Output the [x, y] coordinate of the center of the cell containing the given text.  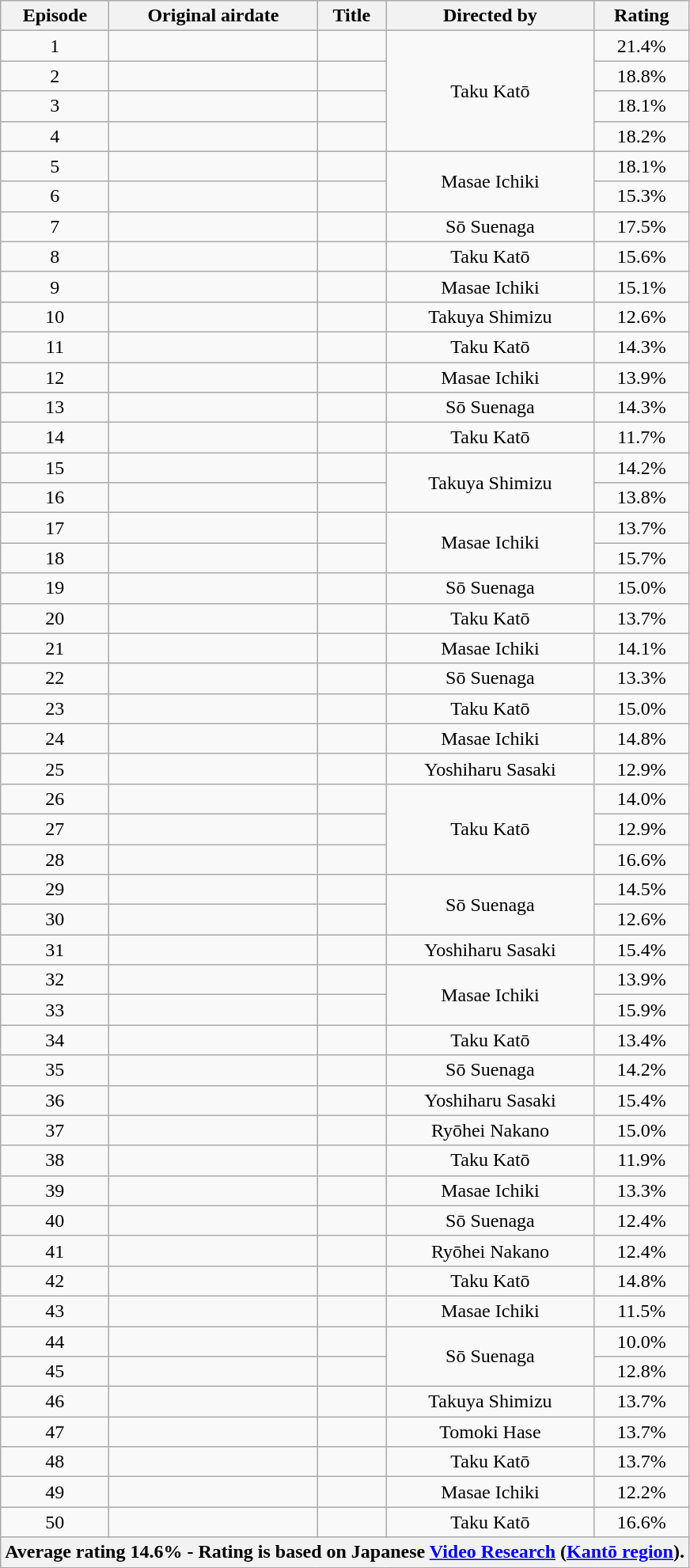
31 [55, 950]
47 [55, 1432]
6 [55, 196]
15 [55, 468]
46 [55, 1402]
13.8% [641, 498]
Directed by [491, 16]
8 [55, 256]
28 [55, 859]
40 [55, 1221]
4 [55, 136]
11 [55, 347]
18.8% [641, 76]
Average rating 14.6% - Rating is based on Japanese Video Research (Kantō region). [345, 1552]
37 [55, 1130]
49 [55, 1492]
14.5% [641, 890]
23 [55, 708]
11.5% [641, 1311]
16 [55, 498]
30 [55, 920]
Original airdate [214, 16]
18 [55, 558]
50 [55, 1522]
Episode [55, 16]
26 [55, 799]
34 [55, 1040]
11.9% [641, 1160]
27 [55, 829]
15.3% [641, 196]
24 [55, 738]
12.8% [641, 1372]
15.6% [641, 256]
48 [55, 1462]
21.4% [641, 46]
14.0% [641, 799]
15.9% [641, 1010]
Title [351, 16]
10.0% [641, 1342]
45 [55, 1372]
13 [55, 408]
42 [55, 1281]
13.4% [641, 1040]
36 [55, 1100]
11.7% [641, 438]
20 [55, 618]
18.2% [641, 136]
38 [55, 1160]
17.5% [641, 226]
22 [55, 678]
5 [55, 166]
39 [55, 1190]
14.1% [641, 648]
43 [55, 1311]
19 [55, 588]
9 [55, 287]
12 [55, 378]
Tomoki Hase [491, 1432]
12.2% [641, 1492]
17 [55, 528]
33 [55, 1010]
10 [55, 317]
3 [55, 106]
32 [55, 980]
41 [55, 1251]
15.7% [641, 558]
1 [55, 46]
14 [55, 438]
Rating [641, 16]
29 [55, 890]
15.1% [641, 287]
44 [55, 1342]
7 [55, 226]
35 [55, 1070]
21 [55, 648]
25 [55, 769]
2 [55, 76]
